Scan for the cell matching the given text and deliver its [X, Y] coordinate at center. 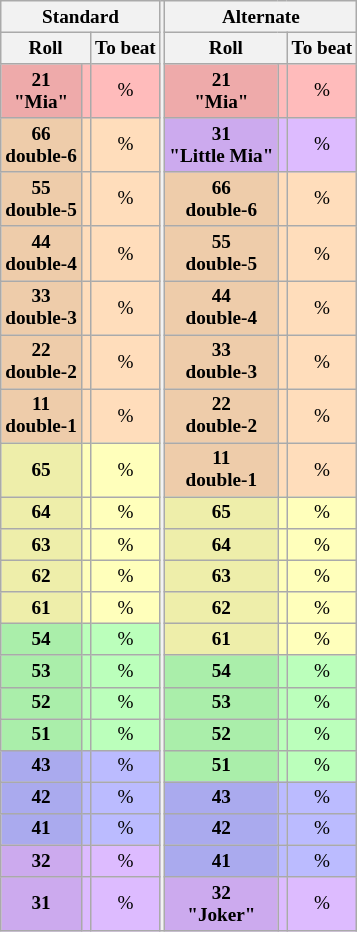
31 [42, 904]
Standard [81, 17]
32"Joker" [222, 904]
32 [42, 861]
31"Little Mia" [222, 145]
Alternate [261, 17]
